For the text-containing cell, return its midpoint in [X, Y] coordinate format. 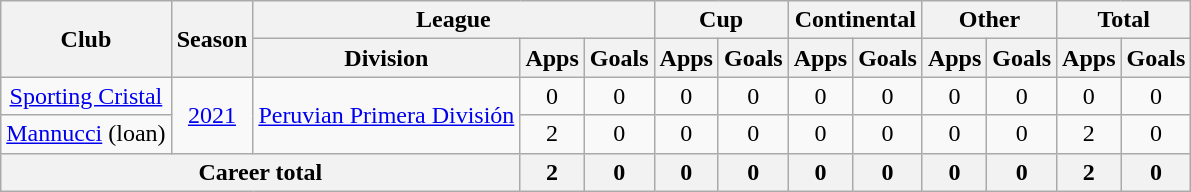
Mannucci (loan) [86, 134]
Total [1124, 20]
Division [386, 58]
Cup [721, 20]
Other [989, 20]
Peruvian Primera División [386, 115]
Career total [260, 172]
Season [212, 39]
Club [86, 39]
2021 [212, 115]
League [454, 20]
Sporting Cristal [86, 96]
Continental [855, 20]
